Return [x, y] of the center of cell containing provided text 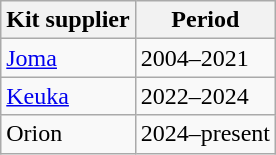
2022–2024 [205, 96]
Keuka [68, 96]
2024–present [205, 134]
Kit supplier [68, 20]
Period [205, 20]
Joma [68, 58]
Orion [68, 134]
2004–2021 [205, 58]
